Detect which cell encompasses the target text, then output its (X, Y) center coordinate. 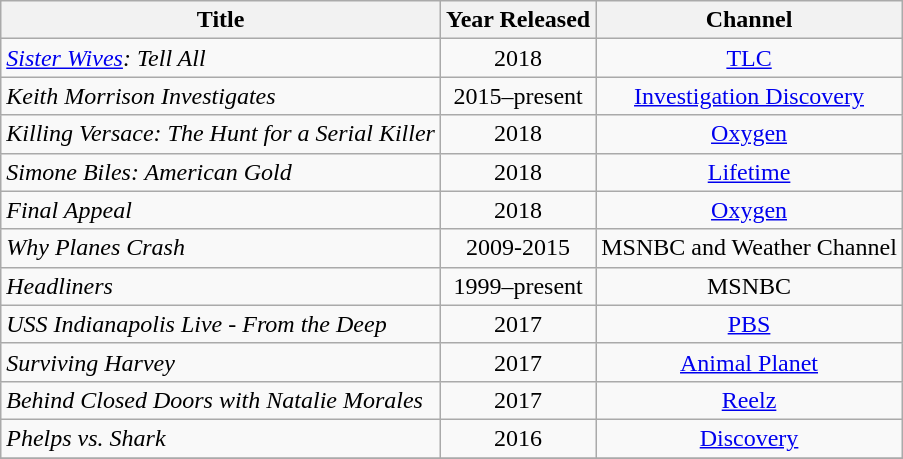
2016 (518, 438)
Year Released (518, 20)
Final Appeal (221, 210)
Killing Versace: The Hunt for a Serial Killer (221, 134)
Investigation Discovery (750, 96)
Keith Morrison Investigates (221, 96)
USS Indianapolis Live - From the Deep (221, 324)
Headliners (221, 286)
Channel (750, 20)
TLC (750, 58)
Animal Planet (750, 362)
Simone Biles: American Gold (221, 172)
2015–present (518, 96)
MSNBC (750, 286)
Title (221, 20)
Phelps vs. Shark (221, 438)
1999–present (518, 286)
Why Planes Crash (221, 248)
Reelz (750, 400)
Discovery (750, 438)
2009-2015 (518, 248)
Behind Closed Doors with Natalie Morales (221, 400)
Lifetime (750, 172)
MSNBC and Weather Channel (750, 248)
Sister Wives: Tell All (221, 58)
Surviving Harvey (221, 362)
PBS (750, 324)
